Scan for the cell matching the given text and deliver its (x, y) coordinate at center. 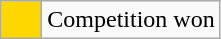
Competition won (131, 20)
